Return the [X, Y] coordinate for the center point of the cell that contains the specified text.  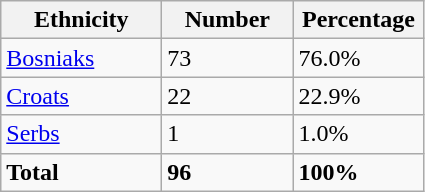
Percentage [358, 20]
1.0% [358, 134]
96 [228, 172]
100% [358, 172]
76.0% [358, 58]
73 [228, 58]
Total [82, 172]
Number [228, 20]
22 [228, 96]
Croats [82, 96]
Serbs [82, 134]
22.9% [358, 96]
1 [228, 134]
Ethnicity [82, 20]
Bosniaks [82, 58]
